For the text-containing cell, return its midpoint in (x, y) coordinate format. 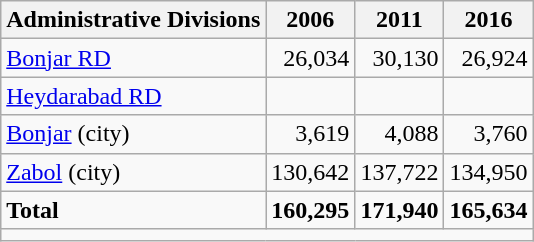
Zabol (city) (134, 172)
Bonjar (city) (134, 134)
165,634 (488, 210)
Bonjar RD (134, 58)
160,295 (310, 210)
26,924 (488, 58)
2006 (310, 20)
26,034 (310, 58)
134,950 (488, 172)
30,130 (400, 58)
3,619 (310, 134)
Total (134, 210)
4,088 (400, 134)
2011 (400, 20)
137,722 (400, 172)
2016 (488, 20)
171,940 (400, 210)
Administrative Divisions (134, 20)
3,760 (488, 134)
130,642 (310, 172)
Heydarabad RD (134, 96)
